Output the [x, y] coordinate of the center of the cell containing the given text.  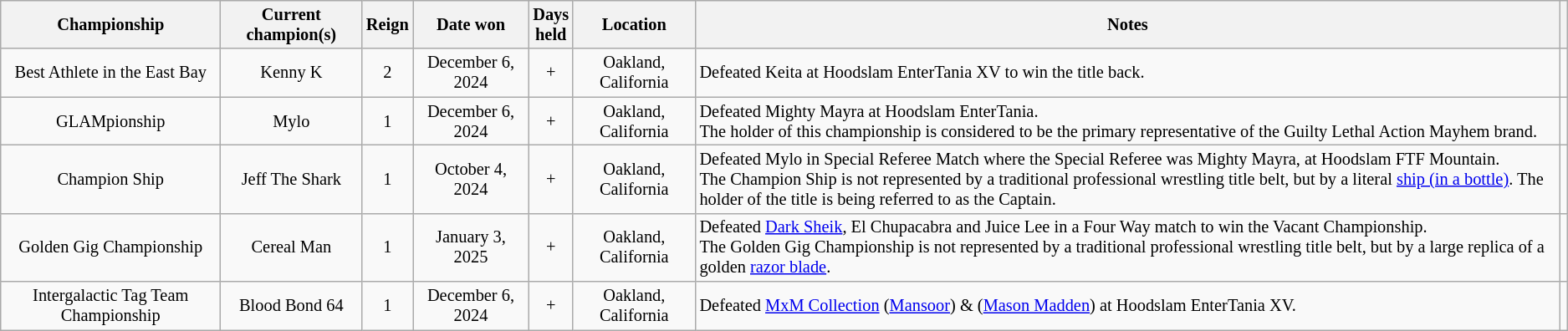
Current champion(s) [291, 24]
Golden Gig Championship [110, 247]
Intergalactic Tag Team Championship [110, 306]
GLAMpionship [110, 121]
Kenny K [291, 73]
Notes [1128, 24]
Jeff The Shark [291, 179]
Defeated MxM Collection (Mansoor) & (Mason Madden) at Hoodslam EnterTania XV. [1128, 306]
Best Athlete in the East Bay [110, 73]
Cereal Man [291, 247]
Reign [388, 24]
Champion Ship [110, 179]
January 3, 2025 [472, 247]
Daysheld [550, 24]
October 4, 2024 [472, 179]
2 [388, 73]
Mylo [291, 121]
Location [634, 24]
Blood Bond 64 [291, 306]
Date won [472, 24]
Defeated Keita at Hoodslam EnterTania XV to win the title back. [1128, 73]
Championship [110, 24]
